Output the (x, y) coordinate of the center of the cell containing the given text.  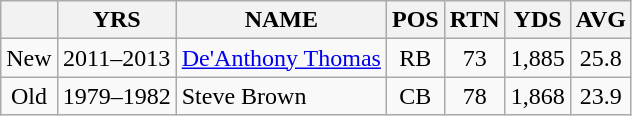
RTN (474, 20)
Steve Brown (281, 96)
Old (29, 96)
RB (415, 58)
New (29, 58)
73 (474, 58)
2011–2013 (116, 58)
CB (415, 96)
25.8 (600, 58)
YDS (538, 20)
YRS (116, 20)
1979–1982 (116, 96)
AVG (600, 20)
1,885 (538, 58)
78 (474, 96)
De'Anthony Thomas (281, 58)
POS (415, 20)
23.9 (600, 96)
NAME (281, 20)
1,868 (538, 96)
